Search for the cell housing the specified text and yield its (x, y) center coordinate. 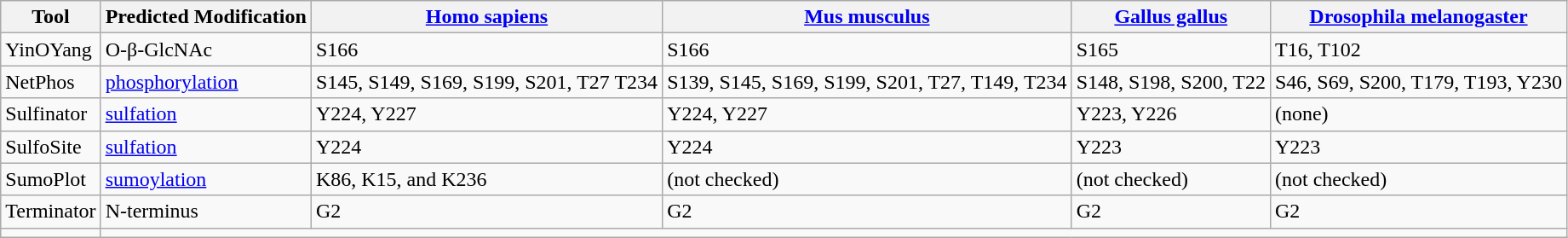
Gallus gallus (1170, 17)
Sulfinator (51, 114)
S145, S149, S169, S199, S201, T27 T234 (486, 82)
sumoylation (206, 179)
Terminator (51, 212)
Mus musculus (867, 17)
T16, T102 (1418, 49)
S46, S69, S200, T179, T193, Y230 (1418, 82)
SumoPlot (51, 179)
SulfoSite (51, 147)
Tool (51, 17)
N-terminus (206, 212)
phosphorylation (206, 82)
Drosophila melanogaster (1418, 17)
Predicted Modification (206, 17)
S148, S198, S200, T22 (1170, 82)
YinOYang (51, 49)
S165 (1170, 49)
(none) (1418, 114)
NetPhos (51, 82)
Y223, Y226 (1170, 114)
O-β-GlcNAc (206, 49)
Homo sapiens (486, 17)
S139, S145, S169, S199, S201, T27, T149, T234 (867, 82)
K86, K15, and K236 (486, 179)
